Identify which cell holds the provided text, then report its [x, y] central coordinate. 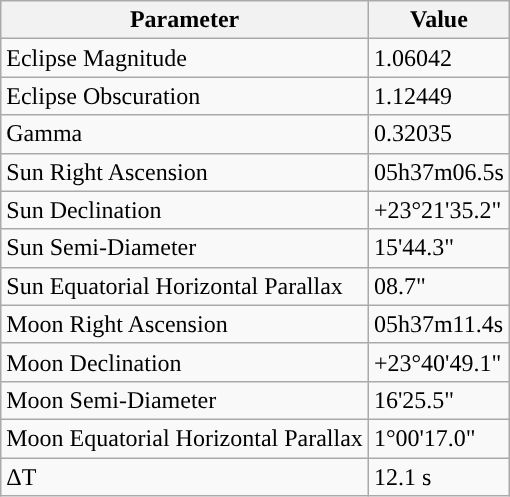
Sun Semi-Diameter [185, 248]
12.1 s [438, 477]
ΔT [185, 477]
16'25.5" [438, 400]
Sun Declination [185, 210]
Moon Right Ascension [185, 324]
15'44.3" [438, 248]
1.12449 [438, 96]
1.06042 [438, 58]
1°00'17.0" [438, 438]
Moon Semi-Diameter [185, 400]
08.7" [438, 286]
Parameter [185, 20]
Sun Equatorial Horizontal Parallax [185, 286]
Gamma [185, 134]
+23°21'35.2" [438, 210]
+23°40'49.1" [438, 362]
Value [438, 20]
Eclipse Magnitude [185, 58]
0.32035 [438, 134]
Moon Declination [185, 362]
05h37m11.4s [438, 324]
05h37m06.5s [438, 172]
Moon Equatorial Horizontal Parallax [185, 438]
Eclipse Obscuration [185, 96]
Sun Right Ascension [185, 172]
